Return (x, y) of the center of cell containing provided text 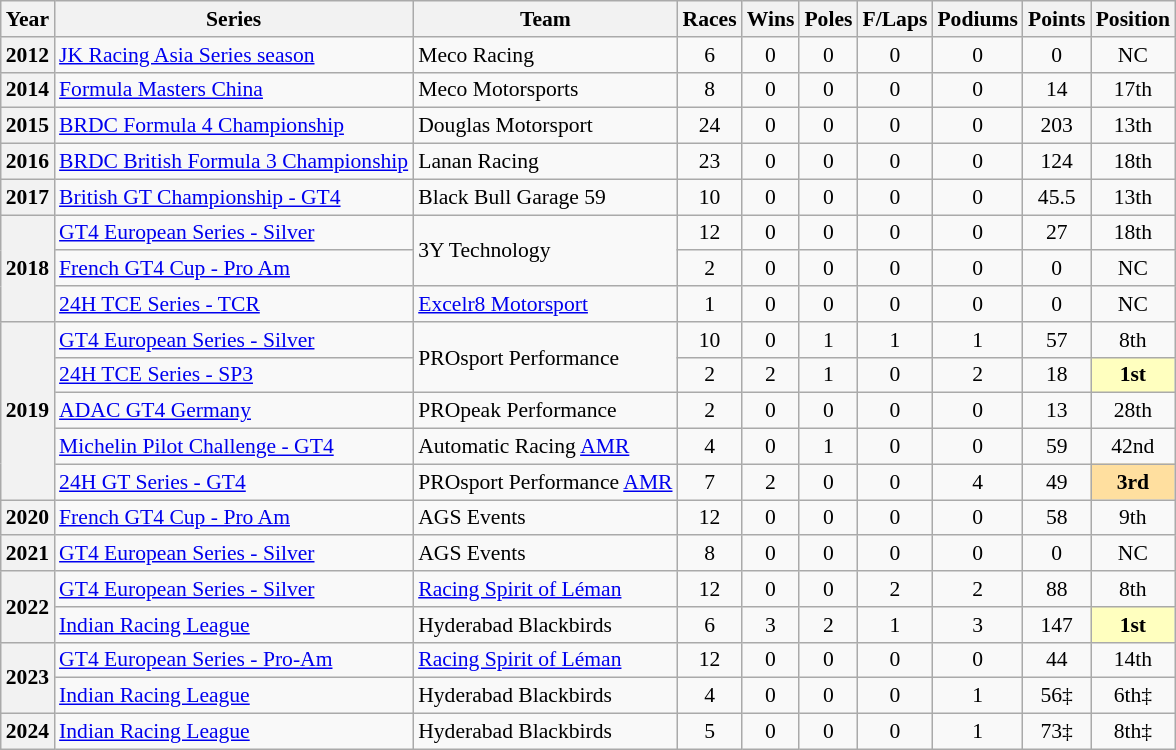
9th (1133, 518)
24 (710, 126)
2015 (28, 126)
Podiums (978, 19)
British GT Championship - GT4 (234, 197)
Wins (771, 19)
Automatic Racing AMR (545, 447)
24H TCE Series - TCR (234, 304)
24H GT Series - GT4 (234, 482)
18 (1057, 375)
Meco Racing (545, 55)
45.5 (1057, 197)
2021 (28, 554)
Poles (828, 19)
42nd (1133, 447)
2012 (28, 55)
Races (710, 19)
73‡ (1057, 732)
PROsport Performance (545, 358)
7 (710, 482)
Team (545, 19)
2014 (28, 90)
Black Bull Garage 59 (545, 197)
ADAC GT4 Germany (234, 411)
2023 (28, 678)
F/Laps (894, 19)
BRDC Formula 4 Championship (234, 126)
2020 (28, 518)
124 (1057, 162)
JK Racing Asia Series season (234, 55)
2018 (28, 268)
Michelin Pilot Challenge - GT4 (234, 447)
Excelr8 Motorsport (545, 304)
GT4 European Series - Pro-Am (234, 660)
57 (1057, 340)
14th (1133, 660)
58 (1057, 518)
3Y Technology (545, 250)
88 (1057, 589)
27 (1057, 233)
PROsport Performance AMR (545, 482)
14 (1057, 90)
Formula Masters China (234, 90)
8th‡ (1133, 732)
6th‡ (1133, 696)
24H TCE Series - SP3 (234, 375)
49 (1057, 482)
2016 (28, 162)
Position (1133, 19)
203 (1057, 126)
Points (1057, 19)
59 (1057, 447)
17th (1133, 90)
BRDC British Formula 3 Championship (234, 162)
5 (710, 732)
44 (1057, 660)
147 (1057, 625)
Lanan Racing (545, 162)
Series (234, 19)
23 (710, 162)
3rd (1133, 482)
56‡ (1057, 696)
28th (1133, 411)
13 (1057, 411)
2019 (28, 411)
PROpeak Performance (545, 411)
Year (28, 19)
Douglas Motorsport (545, 126)
2022 (28, 606)
2017 (28, 197)
Meco Motorsports (545, 90)
2024 (28, 732)
